Find where the given text appears and provide that cell's center as [X, Y] coordinate. 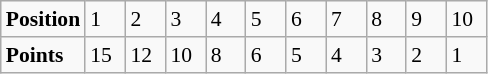
15 [105, 55]
12 [145, 55]
9 [426, 19]
7 [346, 19]
Points [43, 55]
Position [43, 19]
